Find where the given text appears and provide that cell's center as [X, Y] coordinate. 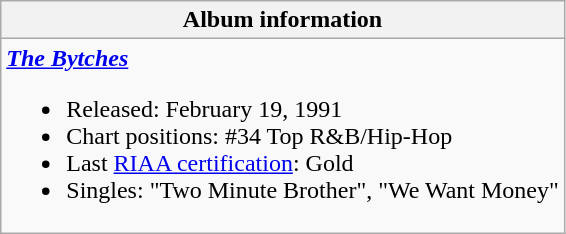
The BytchesReleased: February 19, 1991Chart positions: #34 Top R&B/Hip-HopLast RIAA certification: GoldSingles: "Two Minute Brother", "We Want Money" [283, 136]
Album information [283, 20]
